Extract the [X, Y] coordinate from the center of the cell holding the provided text.  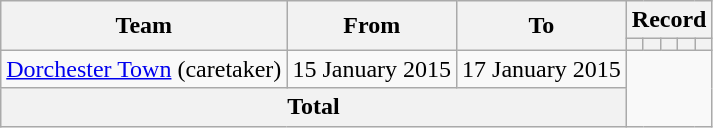
From [372, 26]
Total [314, 107]
15 January 2015 [372, 69]
Record [669, 20]
17 January 2015 [542, 69]
Dorchester Town (caretaker) [144, 69]
Team [144, 26]
To [542, 26]
